Locate the cell with the specified text and output its [x, y] center coordinate. 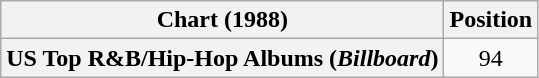
Position [491, 20]
Chart (1988) [222, 20]
US Top R&B/Hip-Hop Albums (Billboard) [222, 58]
94 [491, 58]
